Pinpoint the cell where the given text exists, returning its (x, y) midpoint coordinate. 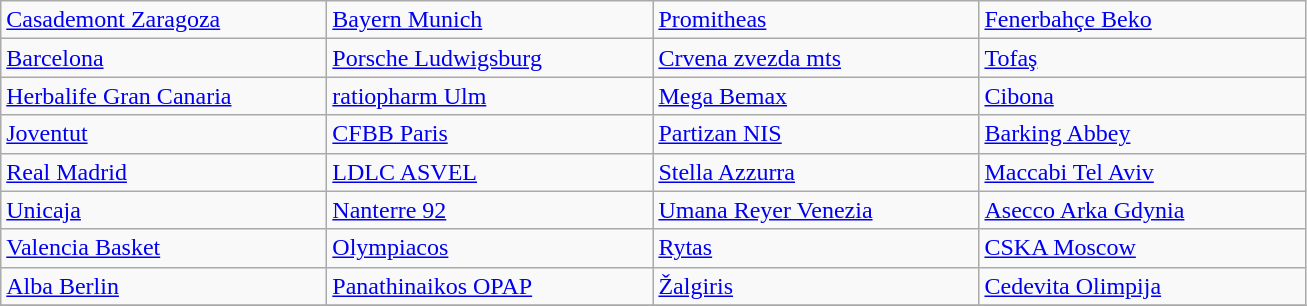
Promitheas (816, 20)
Bayern Munich (490, 20)
Real Madrid (164, 172)
Rytas (816, 248)
Casademont Zaragoza (164, 20)
Barking Abbey (1142, 134)
Stella Azzurra (816, 172)
Cibona (1142, 96)
Mega Bemax (816, 96)
Cedevita Olimpija (1142, 286)
Joventut (164, 134)
Crvena zvezda mts (816, 58)
CSKA Moscow (1142, 248)
Tofaş (1142, 58)
Valencia Basket (164, 248)
Barcelona (164, 58)
Umana Reyer Venezia (816, 210)
Nanterre 92 (490, 210)
LDLC ASVEL (490, 172)
Panathinaikos OPAP (490, 286)
Partizan NIS (816, 134)
Fenerbahçe Beko (1142, 20)
Maccabi Tel Aviv (1142, 172)
Žalgiris (816, 286)
Asecco Arka Gdynia (1142, 210)
Unicaja (164, 210)
Herbalife Gran Canaria (164, 96)
CFBB Paris (490, 134)
Porsche Ludwigsburg (490, 58)
ratiopharm Ulm (490, 96)
Olympiacos (490, 248)
Alba Berlin (164, 286)
